From the cell containing the given text, extract its center point as [X, Y] coordinate. 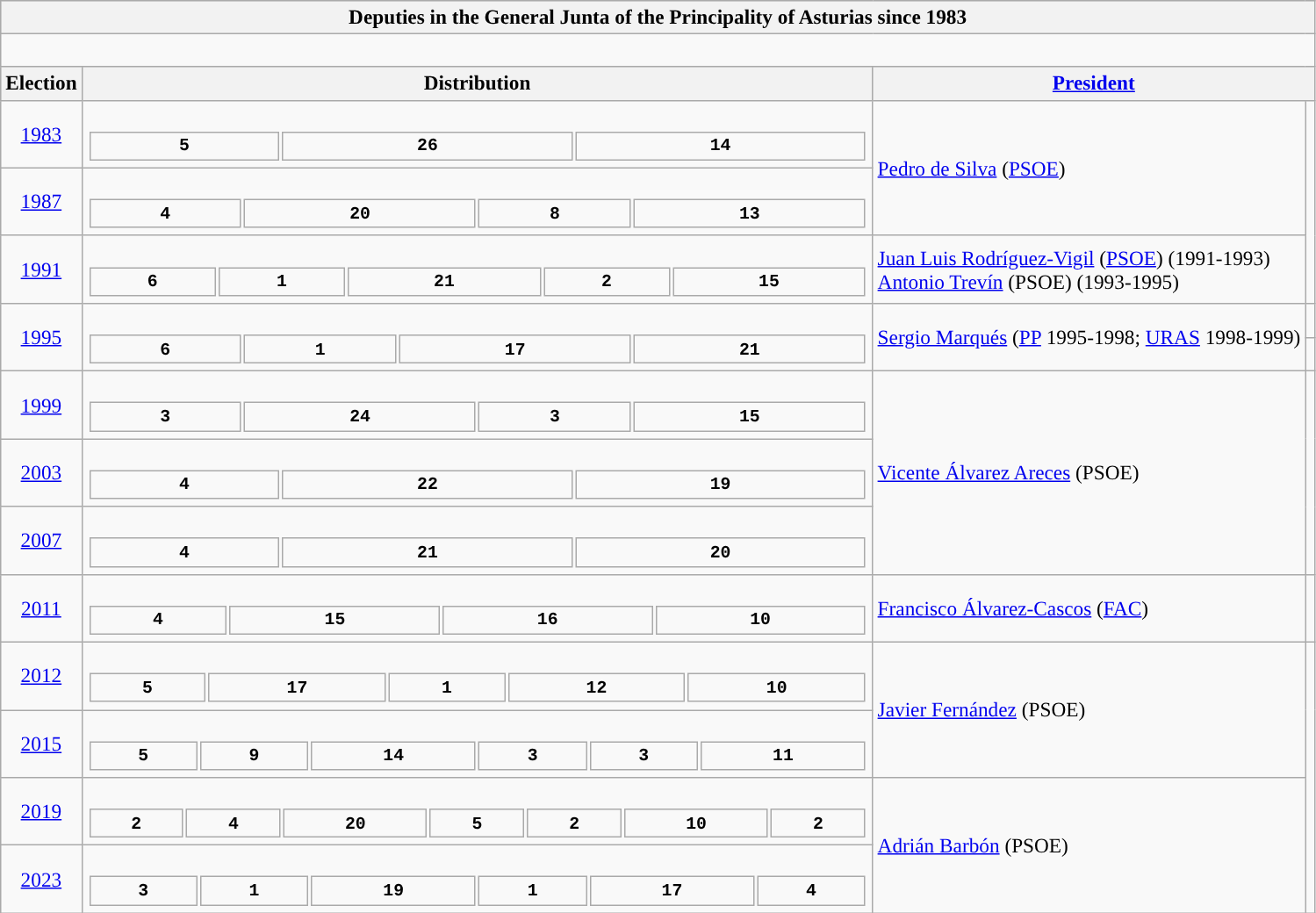
2023 [41, 878]
3 1 19 1 17 4 [478, 878]
President [1094, 83]
16 [548, 620]
1983 [41, 133]
4 15 16 10 [478, 607]
1987 [41, 202]
24 [360, 416]
Juan Luis Rodríguez-Vigil (PSOE) (1991-1993)Antonio Trevín (PSOE) (1993-1995) [1089, 269]
Vicente Álvarez Areces (PSOE) [1089, 472]
Distribution [478, 83]
Francisco Álvarez-Cascos (FAC) [1089, 607]
5 17 1 12 10 [478, 676]
22 [428, 485]
12 [596, 687]
4 22 19 [478, 472]
Election [41, 83]
1991 [41, 269]
6 1 17 21 [478, 337]
26 [428, 146]
2019 [41, 811]
2011 [41, 607]
5 26 14 [478, 133]
2003 [41, 472]
13 [750, 212]
5 9 14 3 3 11 [478, 743]
11 [783, 755]
4 21 20 [478, 541]
2 4 20 5 2 10 2 [478, 811]
1999 [41, 404]
Adrián Barbón (PSOE) [1089, 845]
8 [555, 212]
2015 [41, 743]
Deputies in the General Junta of the Principality of Asturias since 1983 [658, 17]
Pedro de Silva (PSOE) [1089, 168]
2012 [41, 676]
4 20 8 13 [478, 202]
3 24 3 15 [478, 404]
9 [255, 755]
Sergio Marqués (PP 1995-1998; URAS 1998-1999) [1089, 337]
Javier Fernández (PSOE) [1089, 709]
6 1 21 2 15 [478, 269]
1995 [41, 337]
2007 [41, 541]
